Scan for the cell matching the given text and deliver its (x, y) coordinate at center. 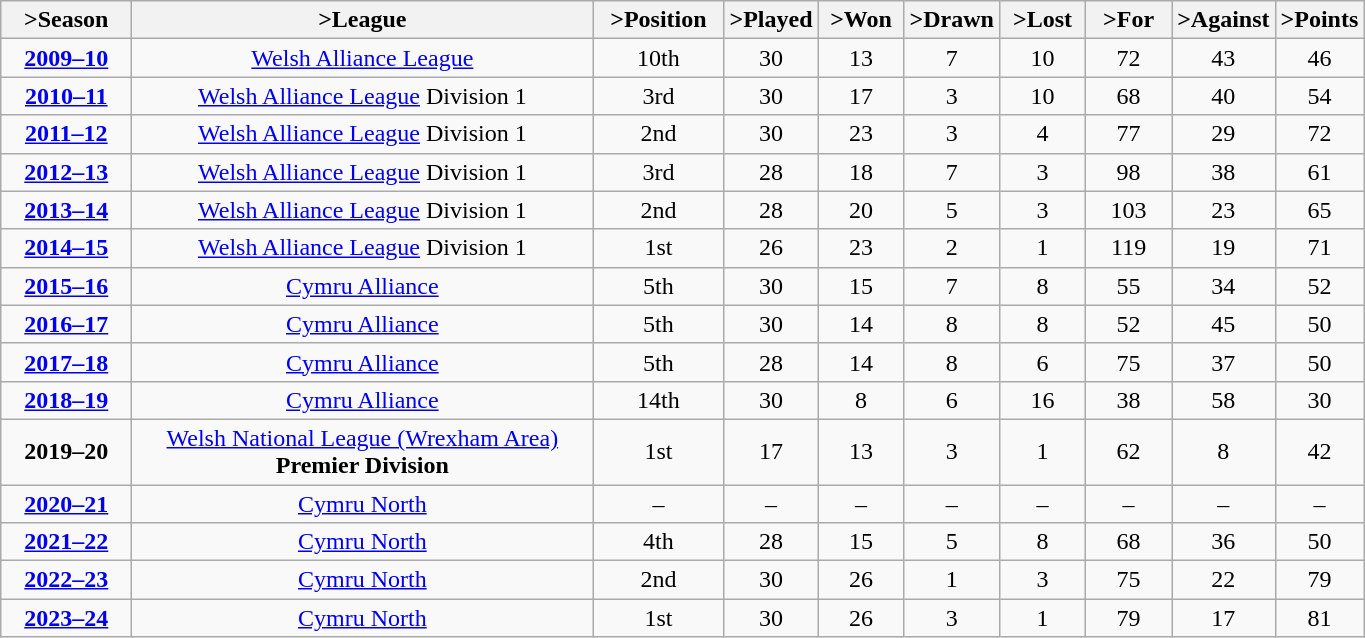
2021–22 (66, 542)
42 (1320, 452)
4 (1042, 134)
>Played (771, 20)
65 (1320, 210)
29 (1224, 134)
Welsh Alliance League (362, 58)
2015–16 (66, 286)
>Season (66, 20)
2023–24 (66, 618)
16 (1042, 400)
2017–18 (66, 362)
119 (1129, 248)
2009–10 (66, 58)
2014–15 (66, 248)
34 (1224, 286)
71 (1320, 248)
103 (1129, 210)
2019–20 (66, 452)
62 (1129, 452)
77 (1129, 134)
2016–17 (66, 324)
43 (1224, 58)
2011–12 (66, 134)
54 (1320, 96)
>For (1129, 20)
>Against (1224, 20)
36 (1224, 542)
14th (658, 400)
19 (1224, 248)
98 (1129, 172)
>Lost (1042, 20)
2012–13 (66, 172)
>League (362, 20)
2 (952, 248)
>Points (1320, 20)
Welsh National League (Wrexham Area) Premier Division (362, 452)
22 (1224, 580)
20 (861, 210)
>Drawn (952, 20)
55 (1129, 286)
4th (658, 542)
10th (658, 58)
37 (1224, 362)
40 (1224, 96)
61 (1320, 172)
45 (1224, 324)
18 (861, 172)
>Position (658, 20)
2020–21 (66, 503)
2013–14 (66, 210)
2022–23 (66, 580)
2010–11 (66, 96)
2018–19 (66, 400)
46 (1320, 58)
>Won (861, 20)
58 (1224, 400)
81 (1320, 618)
